Find where the given text appears and provide that cell's center as [X, Y] coordinate. 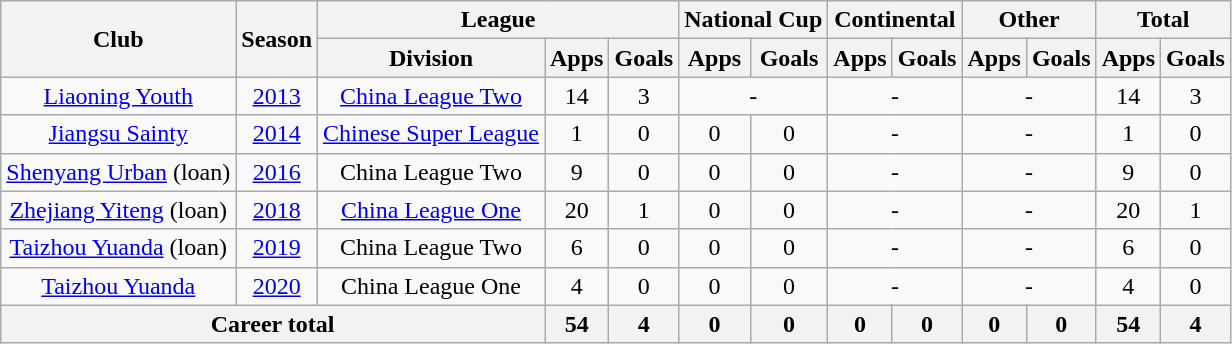
Shenyang Urban (loan) [118, 172]
2013 [277, 96]
2019 [277, 248]
2014 [277, 134]
Season [277, 39]
2018 [277, 210]
Jiangsu Sainty [118, 134]
2020 [277, 286]
Taizhou Yuanda (loan) [118, 248]
Liaoning Youth [118, 96]
Division [432, 58]
Career total [273, 324]
National Cup [754, 20]
Continental [895, 20]
2016 [277, 172]
League [498, 20]
Total [1163, 20]
Other [1029, 20]
Taizhou Yuanda [118, 286]
Zhejiang Yiteng (loan) [118, 210]
Chinese Super League [432, 134]
Club [118, 39]
